Find where the given text appears and provide that cell's center as (X, Y) coordinate. 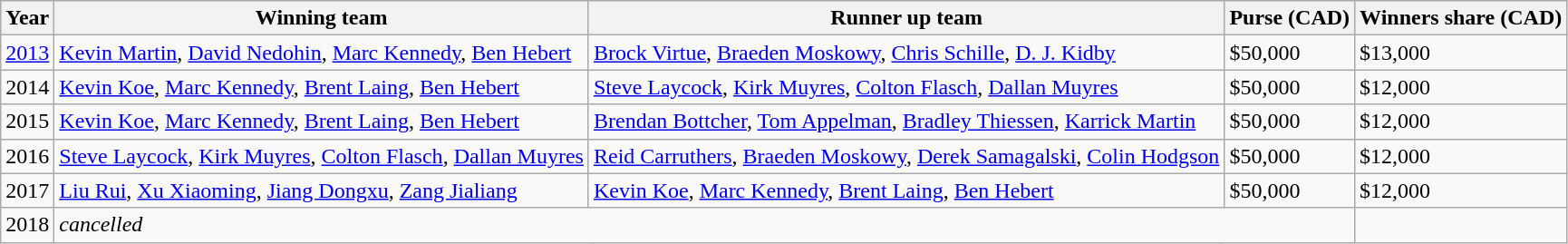
Year (27, 18)
Kevin Martin, David Nedohin, Marc Kennedy, Ben Hebert (322, 53)
2015 (27, 122)
Reid Carruthers, Braeden Moskowy, Derek Samagalski, Colin Hodgson (906, 156)
$13,000 (1461, 53)
Runner up team (906, 18)
cancelled (705, 225)
2013 (27, 53)
2017 (27, 190)
Purse (CAD) (1290, 18)
Brendan Bottcher, Tom Appelman, Bradley Thiessen, Karrick Martin (906, 122)
2016 (27, 156)
2018 (27, 225)
2014 (27, 87)
Winning team (322, 18)
Winners share (CAD) (1461, 18)
Brock Virtue, Braeden Moskowy, Chris Schille, D. J. Kidby (906, 53)
Liu Rui, Xu Xiaoming, Jiang Dongxu, Zang Jialiang (322, 190)
